Identify which cell holds the provided text, then report its (x, y) central coordinate. 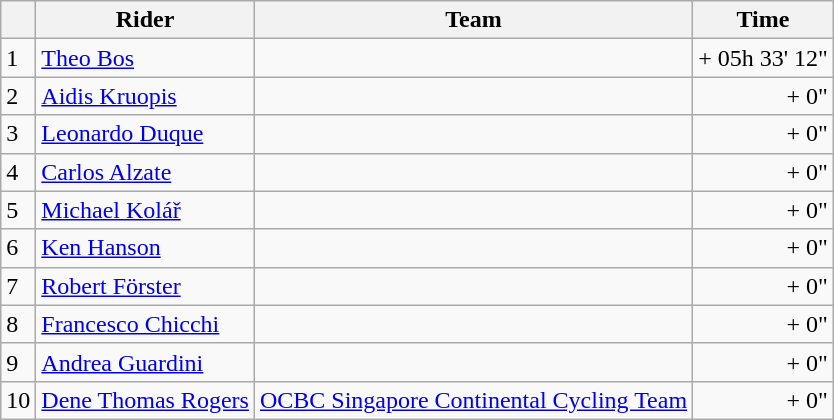
6 (18, 248)
Aidis Kruopis (146, 96)
9 (18, 362)
7 (18, 286)
3 (18, 134)
Carlos Alzate (146, 172)
Theo Bos (146, 58)
Robert Förster (146, 286)
Andrea Guardini (146, 362)
10 (18, 400)
Francesco Chicchi (146, 324)
+ 05h 33' 12" (764, 58)
Dene Thomas Rogers (146, 400)
8 (18, 324)
Ken Hanson (146, 248)
Team (473, 20)
5 (18, 210)
Michael Kolář (146, 210)
Leonardo Duque (146, 134)
2 (18, 96)
Rider (146, 20)
Time (764, 20)
4 (18, 172)
1 (18, 58)
OCBC Singapore Continental Cycling Team (473, 400)
